Scan for the cell matching the given text and deliver its (x, y) coordinate at center. 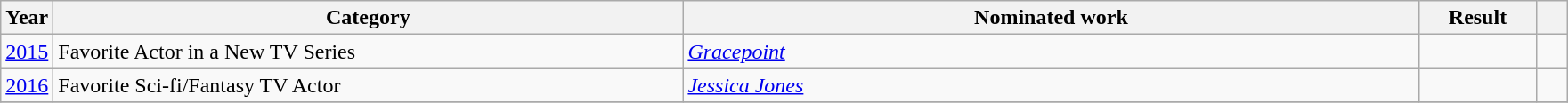
Category (369, 18)
Nominated work (1051, 18)
Gracepoint (1051, 51)
2015 (27, 51)
Result (1478, 18)
2016 (27, 85)
Jessica Jones (1051, 85)
Year (27, 18)
Favorite Actor in a New TV Series (369, 51)
Favorite Sci-fi/Fantasy TV Actor (369, 85)
